Locate the cell with the specified text and output its [x, y] center coordinate. 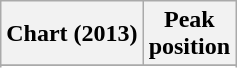
Chart (2013) [72, 34]
Peakposition [189, 34]
